For the text-containing cell, return its midpoint in (x, y) coordinate format. 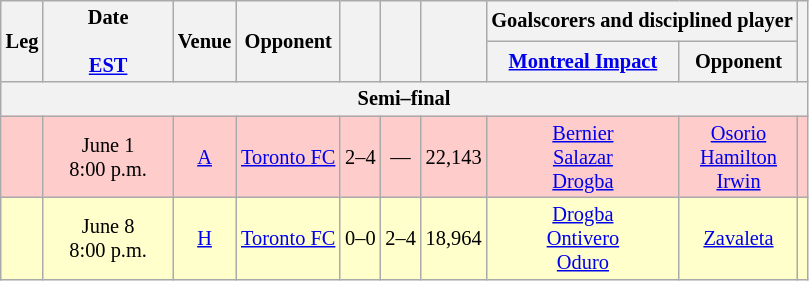
Bernier Salazar Drogba (582, 157)
Osorio Hamilton Irwin (738, 157)
Zavaleta (738, 238)
A (204, 157)
H (204, 238)
June 88:00 p.m. (108, 238)
Montreal Impact (582, 62)
18,964 (454, 238)
0–0 (360, 238)
DateEST (108, 41)
Leg (22, 41)
June 18:00 p.m. (108, 157)
Drogba Ontivero Oduro (582, 238)
— (400, 157)
Semi–final (404, 99)
Venue (204, 41)
22,143 (454, 157)
Goalscorers and disciplined player (642, 20)
